Return (X, Y) of the center of cell containing provided text 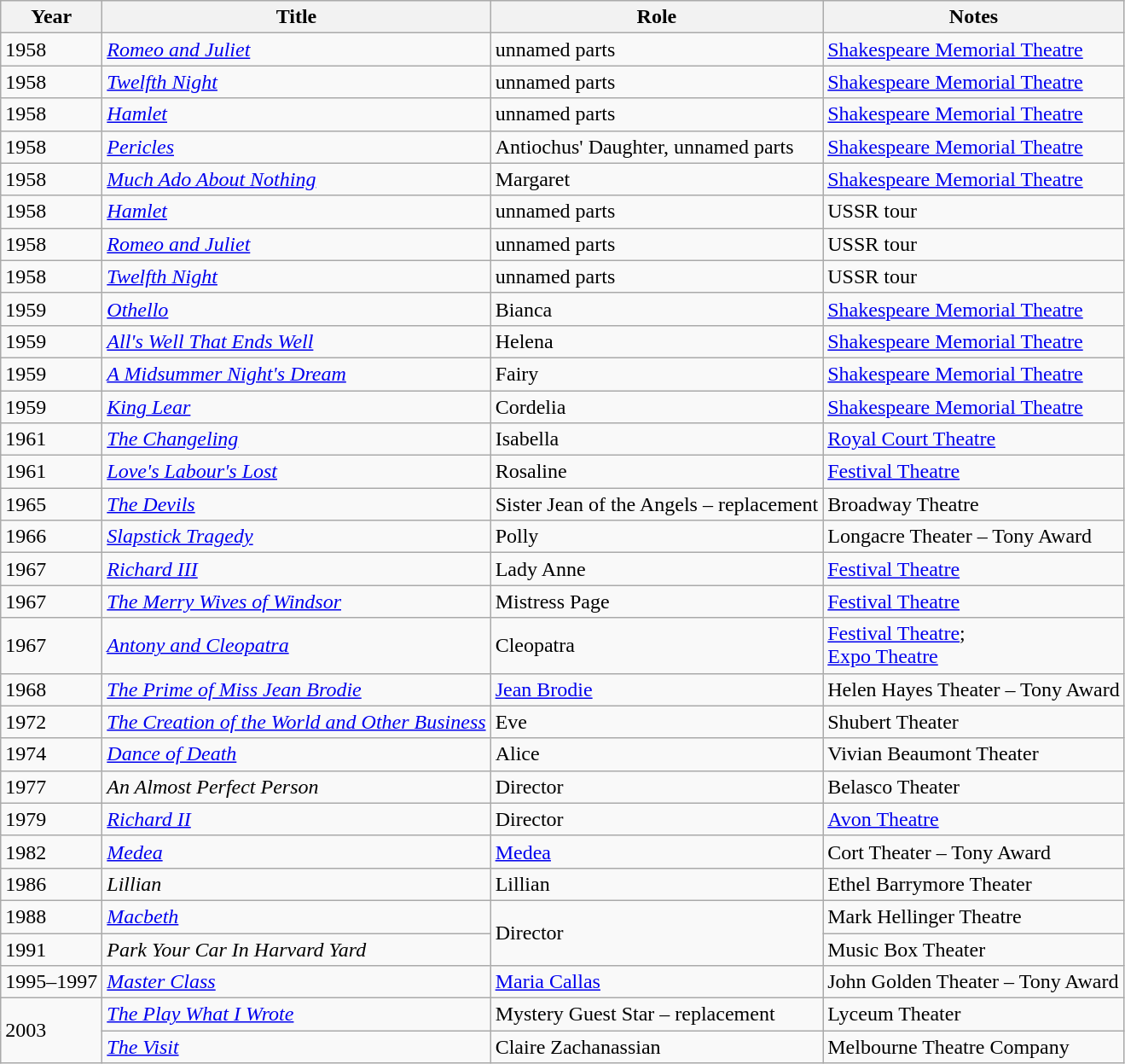
Richard II (297, 819)
Dance of Death (297, 754)
Antiochus' Daughter, unnamed parts (657, 147)
Mistress Page (657, 602)
1972 (51, 722)
Vivian Beaumont Theater (974, 754)
1965 (51, 504)
Belasco Theater (974, 787)
King Lear (297, 407)
Slapstick Tragedy (297, 537)
Eve (657, 722)
Othello (297, 309)
Year (51, 17)
Title (297, 17)
1982 (51, 852)
The Changeling (297, 439)
Isabella (657, 439)
Cort Theater – Tony Award (974, 852)
Margaret (657, 179)
Mark Hellinger Theatre (974, 916)
1991 (51, 950)
The Merry Wives of Windsor (297, 602)
Mystery Guest Star – replacement (657, 1015)
Sister Jean of the Angels – replacement (657, 504)
Polly (657, 537)
Lady Anne (657, 569)
The Creation of the World and Other Business (297, 722)
1986 (51, 884)
Melbourne Theatre Company (974, 1047)
2003 (51, 1031)
Jean Brodie (657, 689)
Helena (657, 341)
Festival Theatre; Expo Theatre (974, 645)
A Midsummer Night's Dream (297, 374)
Claire Zachanassian (657, 1047)
Role (657, 17)
Park Your Car In Harvard Yard (297, 950)
The Visit (297, 1047)
Richard III (297, 569)
Love's Labour's Lost (297, 472)
An Almost Perfect Person (297, 787)
Alice (657, 754)
Antony and Cleopatra (297, 645)
Rosaline (657, 472)
Pericles (297, 147)
John Golden Theater – Tony Award (974, 982)
Master Class (297, 982)
Fairy (657, 374)
The Devils (297, 504)
Music Box Theater (974, 950)
Helen Hayes Theater – Tony Award (974, 689)
Shubert Theater (974, 722)
1988 (51, 916)
Maria Callas (657, 982)
Notes (974, 17)
1974 (51, 754)
Macbeth (297, 916)
Bianca (657, 309)
Ethel Barrymore Theater (974, 884)
1995–1997 (51, 982)
Avon Theatre (974, 819)
Cleopatra (657, 645)
Lyceum Theater (974, 1015)
Royal Court Theatre (974, 439)
1968 (51, 689)
Cordelia (657, 407)
The Prime of Miss Jean Brodie (297, 689)
All's Well That Ends Well (297, 341)
1966 (51, 537)
1977 (51, 787)
Broadway Theatre (974, 504)
Much Ado About Nothing (297, 179)
Longacre Theater – Tony Award (974, 537)
The Play What I Wrote (297, 1015)
1979 (51, 819)
